Scan for the cell matching the given text and deliver its [x, y] coordinate at center. 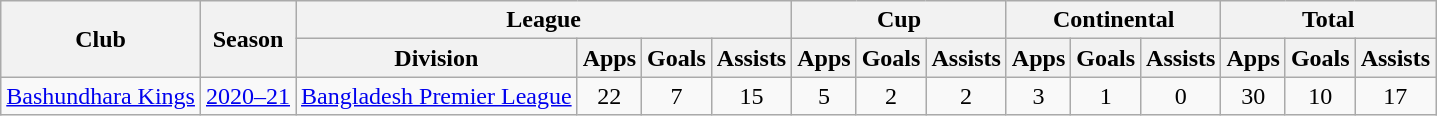
Continental [1114, 20]
Season [248, 39]
5 [824, 96]
Bashundhara Kings [101, 96]
Club [101, 39]
30 [1253, 96]
Cup [900, 20]
17 [1395, 96]
1 [1106, 96]
Bangladesh Premier League [437, 96]
0 [1181, 96]
Division [437, 58]
3 [1038, 96]
2020–21 [248, 96]
7 [677, 96]
22 [609, 96]
League [544, 20]
15 [751, 96]
10 [1320, 96]
Total [1328, 20]
